Return the [X, Y] coordinate for the center point of the cell that contains the specified text.  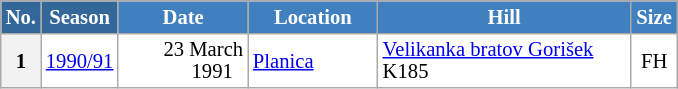
Planica [313, 60]
23 March 1991 [183, 60]
Season [80, 16]
Size [654, 16]
Date [183, 16]
Velikanka bratov Gorišek K185 [504, 60]
Location [313, 16]
FH [654, 60]
1990/91 [80, 60]
1 [21, 60]
No. [21, 16]
Hill [504, 16]
